Identify which cell holds the provided text, then report its (x, y) central coordinate. 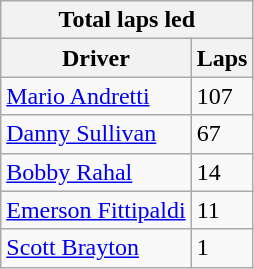
11 (222, 210)
67 (222, 134)
Driver (96, 58)
Bobby Rahal (96, 172)
Scott Brayton (96, 248)
Emerson Fittipaldi (96, 210)
Laps (222, 58)
Total laps led (127, 20)
Mario Andretti (96, 96)
Danny Sullivan (96, 134)
14 (222, 172)
1 (222, 248)
107 (222, 96)
